Search for the cell housing the specified text and yield its (X, Y) center coordinate. 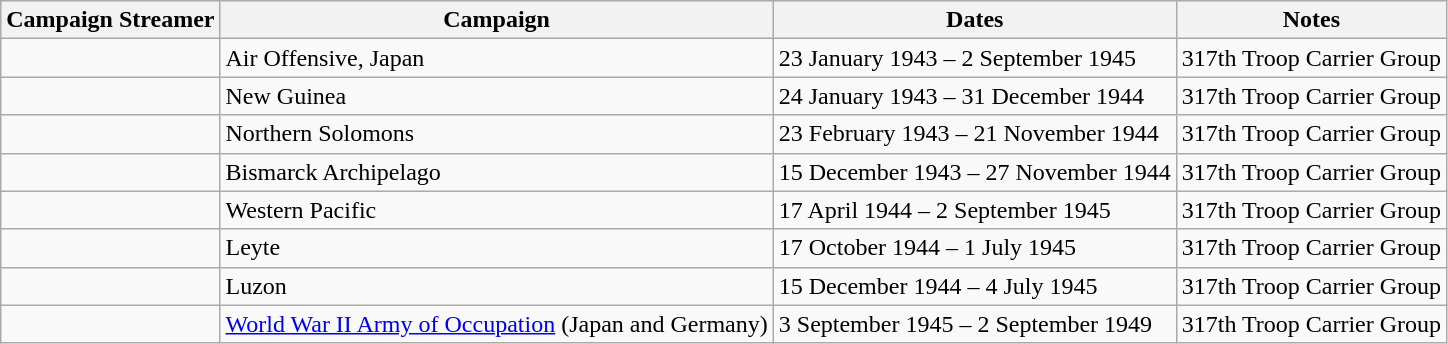
Dates (974, 20)
Notes (1311, 20)
World War II Army of Occupation (Japan and Germany) (496, 324)
3 September 1945 – 2 September 1949 (974, 324)
Western Pacific (496, 210)
23 January 1943 – 2 September 1945 (974, 58)
15 December 1944 – 4 July 1945 (974, 286)
Luzon (496, 286)
Leyte (496, 248)
Campaign Streamer (110, 20)
Bismarck Archipelago (496, 172)
Campaign (496, 20)
17 April 1944 – 2 September 1945 (974, 210)
17 October 1944 – 1 July 1945 (974, 248)
Northern Solomons (496, 134)
Air Offensive, Japan (496, 58)
New Guinea (496, 96)
15 December 1943 – 27 November 1944 (974, 172)
24 January 1943 – 31 December 1944 (974, 96)
23 February 1943 – 21 November 1944 (974, 134)
